Detect which cell encompasses the target text, then output its [X, Y] center coordinate. 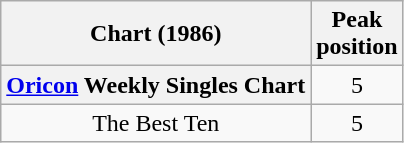
Oricon Weekly Singles Chart [156, 85]
The Best Ten [156, 123]
Peakposition [357, 34]
Chart (1986) [156, 34]
